Search for the cell housing the specified text and yield its [x, y] center coordinate. 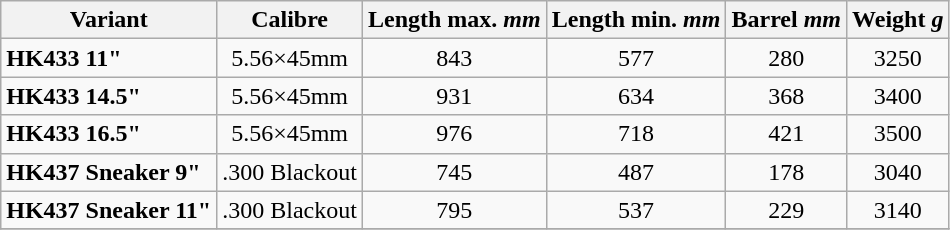
HK433 16.5" [109, 134]
577 [636, 58]
HK437 Sneaker 11" [109, 210]
931 [454, 96]
3500 [898, 134]
3140 [898, 210]
634 [636, 96]
795 [454, 210]
3400 [898, 96]
HK433 14.5" [109, 96]
3040 [898, 172]
Barrel mm [786, 20]
843 [454, 58]
421 [786, 134]
HK433 11" [109, 58]
537 [636, 210]
368 [786, 96]
280 [786, 58]
3250 [898, 58]
745 [454, 172]
Length min. mm [636, 20]
Length max. mm [454, 20]
Weight g [898, 20]
718 [636, 134]
487 [636, 172]
Variant [109, 20]
178 [786, 172]
HK437 Sneaker 9" [109, 172]
Calibre [290, 20]
976 [454, 134]
229 [786, 210]
